Locate the cell with the specified text and output its (X, Y) center coordinate. 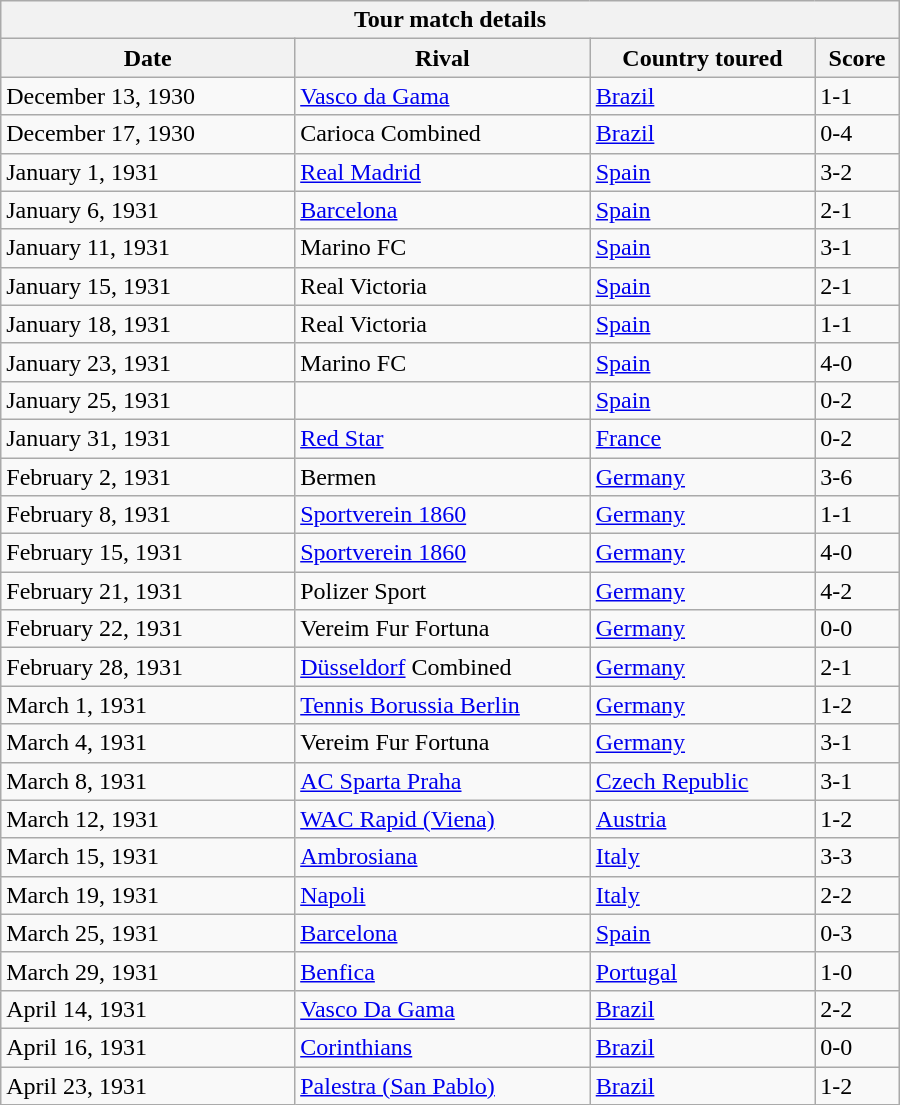
March 1, 1931 (148, 705)
Real Madrid (443, 172)
4-2 (858, 591)
March 25, 1931 (148, 933)
December 13, 1930 (148, 96)
Polizer Sport (443, 591)
Vasco da Gama (443, 96)
April 14, 1931 (148, 1009)
February 28, 1931 (148, 667)
3-3 (858, 857)
France (702, 438)
Carioca Combined (443, 134)
Rival (443, 58)
February 15, 1931 (148, 553)
Düsseldorf Combined (443, 667)
February 21, 1931 (148, 591)
March 12, 1931 (148, 819)
March 29, 1931 (148, 971)
April 16, 1931 (148, 1047)
Red Star (443, 438)
Date (148, 58)
January 11, 1931 (148, 248)
0-3 (858, 933)
March 4, 1931 (148, 743)
Portugal (702, 971)
Tour match details (450, 20)
WAC Rapid (Viena) (443, 819)
January 1, 1931 (148, 172)
Napoli (443, 895)
Palestra (San Pablo) (443, 1085)
3-6 (858, 477)
Corinthians (443, 1047)
Vasco Da Gama (443, 1009)
February 2, 1931 (148, 477)
January 25, 1931 (148, 400)
Score (858, 58)
Czech Republic (702, 781)
Country toured (702, 58)
January 6, 1931 (148, 210)
Benfica (443, 971)
March 19, 1931 (148, 895)
March 15, 1931 (148, 857)
January 15, 1931 (148, 286)
February 22, 1931 (148, 629)
January 31, 1931 (148, 438)
AC Sparta Praha (443, 781)
January 23, 1931 (148, 362)
Tennis Borussia Berlin (443, 705)
April 23, 1931 (148, 1085)
March 8, 1931 (148, 781)
January 18, 1931 (148, 324)
0-4 (858, 134)
Bermen (443, 477)
1-0 (858, 971)
3-2 (858, 172)
Ambrosiana (443, 857)
December 17, 1930 (148, 134)
Austria (702, 819)
February 8, 1931 (148, 515)
